Provide the (x, y) coordinate of the cell's center where the given text is located.  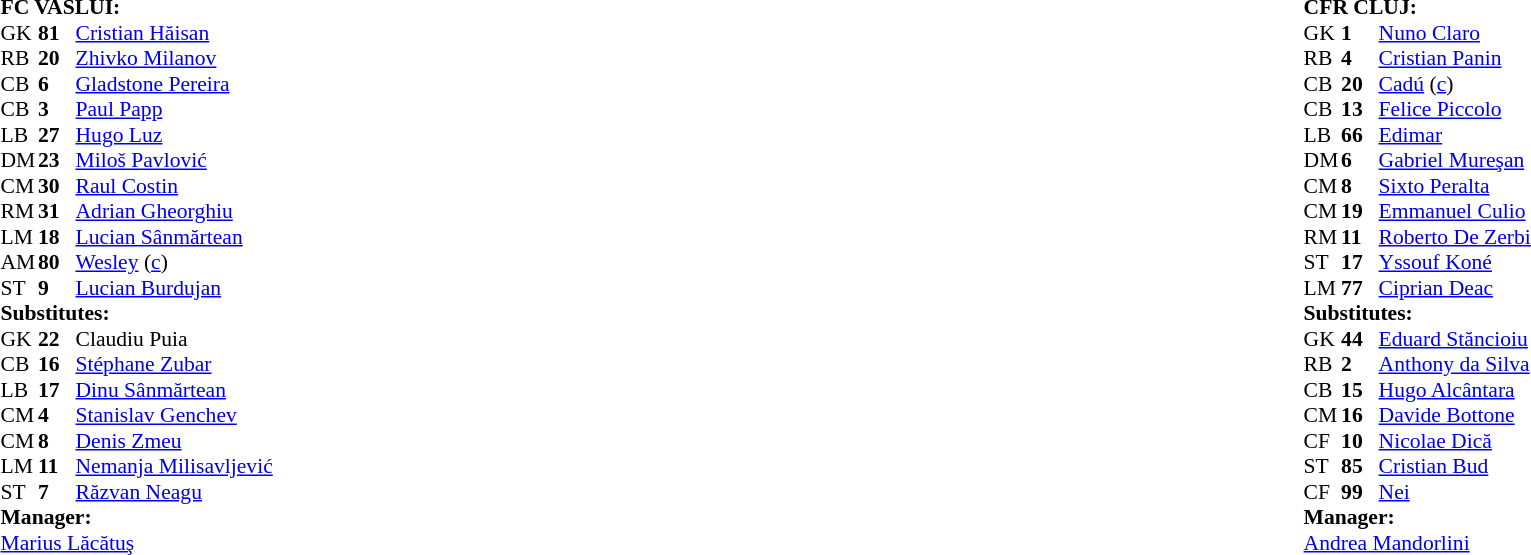
3 (57, 109)
Stanislav Genchev (174, 415)
Denis Zmeu (174, 441)
Stéphane Zubar (174, 365)
23 (57, 161)
80 (57, 263)
Roberto De Zerbi (1455, 237)
Cadú (c) (1455, 84)
Yssouf Koné (1455, 263)
Claudiu Puia (174, 339)
Edimar (1455, 135)
Hugo Luz (174, 135)
Sixto Peralta (1455, 186)
31 (57, 211)
Miloš Pavlović (174, 161)
Lucian Burdujan (174, 288)
Cristian Hăisan (174, 33)
Răzvan Neagu (174, 492)
Ciprian Deac (1455, 288)
9 (57, 288)
Raul Costin (174, 186)
85 (1360, 467)
AM (19, 263)
77 (1360, 288)
30 (57, 186)
Gladstone Pereira (174, 84)
Nei (1455, 492)
10 (1360, 441)
Cristian Panin (1455, 59)
Adrian Gheorghiu (174, 211)
81 (57, 33)
Emmanuel Culio (1455, 211)
19 (1360, 211)
Nuno Claro (1455, 33)
Gabriel Mureşan (1455, 161)
7 (57, 492)
Davide Bottone (1455, 415)
1 (1360, 33)
Felice Piccolo (1455, 109)
Cristian Bud (1455, 467)
Nicolae Dică (1455, 441)
Zhivko Milanov (174, 59)
27 (57, 135)
Lucian Sânmărtean (174, 237)
22 (57, 339)
Anthony da Silva (1455, 365)
Wesley (c) (174, 263)
Eduard Stăncioiu (1455, 339)
13 (1360, 109)
66 (1360, 135)
15 (1360, 390)
99 (1360, 492)
Paul Papp (174, 109)
18 (57, 237)
44 (1360, 339)
Hugo Alcântara (1455, 390)
2 (1360, 365)
Nemanja Milisavljević (174, 467)
Dinu Sânmărtean (174, 390)
